Return [x, y] of the center of cell containing provided text 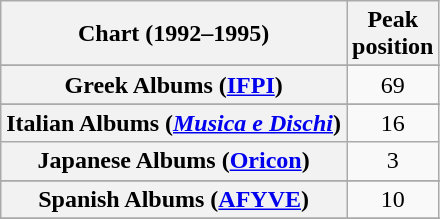
3 [393, 161]
Greek Albums (IFPI) [174, 85]
Peakposition [393, 34]
Italian Albums (Musica e Dischi) [174, 123]
Spanish Albums (AFYVE) [174, 199]
16 [393, 123]
Chart (1992–1995) [174, 34]
69 [393, 85]
10 [393, 199]
Japanese Albums (Oricon) [174, 161]
